From the cell containing the given text, extract its center point as [x, y] coordinate. 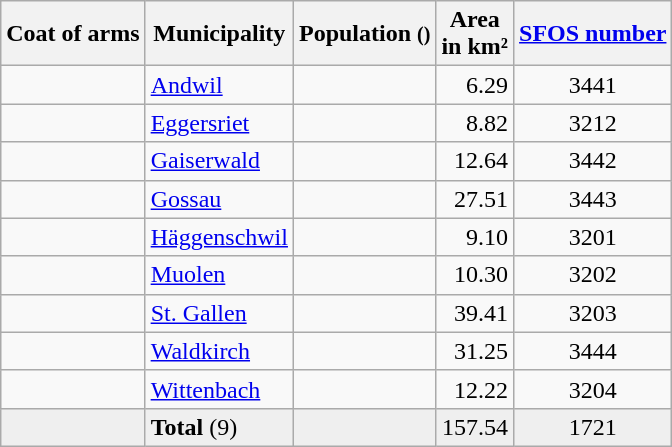
6.29 [475, 85]
Areain km² [475, 34]
3201 [593, 237]
3442 [593, 161]
Municipality [219, 34]
9.10 [475, 237]
Waldkirch [219, 351]
39.41 [475, 313]
Gaiserwald [219, 161]
12.64 [475, 161]
Population () [364, 34]
Total (9) [219, 427]
Häggenschwil [219, 237]
3444 [593, 351]
St. Gallen [219, 313]
3443 [593, 199]
8.82 [475, 123]
SFOS number [593, 34]
Andwil [219, 85]
Wittenbach [219, 389]
27.51 [475, 199]
3441 [593, 85]
31.25 [475, 351]
3204 [593, 389]
12.22 [475, 389]
3202 [593, 275]
157.54 [475, 427]
10.30 [475, 275]
3212 [593, 123]
1721 [593, 427]
Gossau [219, 199]
3203 [593, 313]
Muolen [219, 275]
Coat of arms [73, 34]
Eggersriet [219, 123]
